Return [x, y] of the center of cell containing provided text 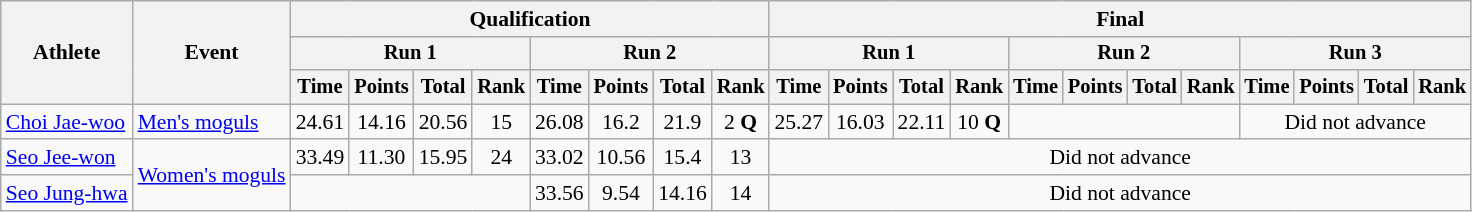
Event [212, 52]
Final [1120, 19]
22.11 [922, 122]
15 [501, 122]
10 Q [979, 122]
33.56 [560, 193]
24 [501, 158]
20.56 [444, 122]
Choi Jae-woo [67, 122]
Seo Jung-hwa [67, 193]
15.4 [682, 158]
10.56 [621, 158]
14 [741, 193]
21.9 [682, 122]
15.95 [444, 158]
Qualification [530, 19]
Athlete [67, 52]
25.27 [798, 122]
Women's moguls [212, 176]
Run 3 [1354, 54]
16.03 [860, 122]
24.61 [320, 122]
16.2 [621, 122]
Men's moguls [212, 122]
26.08 [560, 122]
2 Q [741, 122]
11.30 [381, 158]
33.02 [560, 158]
9.54 [621, 193]
33.49 [320, 158]
13 [741, 158]
Seo Jee-won [67, 158]
